Detect which cell encompasses the target text, then output its (X, Y) center coordinate. 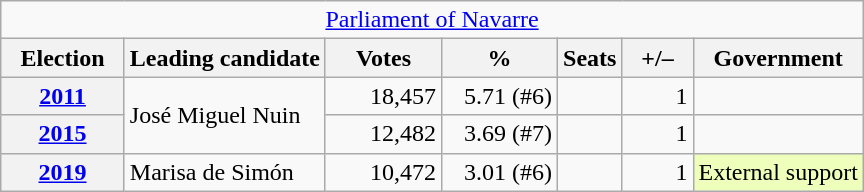
Seats (590, 58)
2015 (63, 134)
Government (778, 58)
3.69 (#7) (499, 134)
3.01 (#6) (499, 172)
2019 (63, 172)
12,482 (383, 134)
18,457 (383, 96)
Leading candidate (224, 58)
Marisa de Simón (224, 172)
+/– (658, 58)
% (499, 58)
2011 (63, 96)
Parliament of Navarre (432, 20)
Election (63, 58)
5.71 (#6) (499, 96)
10,472 (383, 172)
José Miguel Nuin (224, 115)
External support (778, 172)
Votes (383, 58)
